Return [x, y] of the center of cell containing provided text 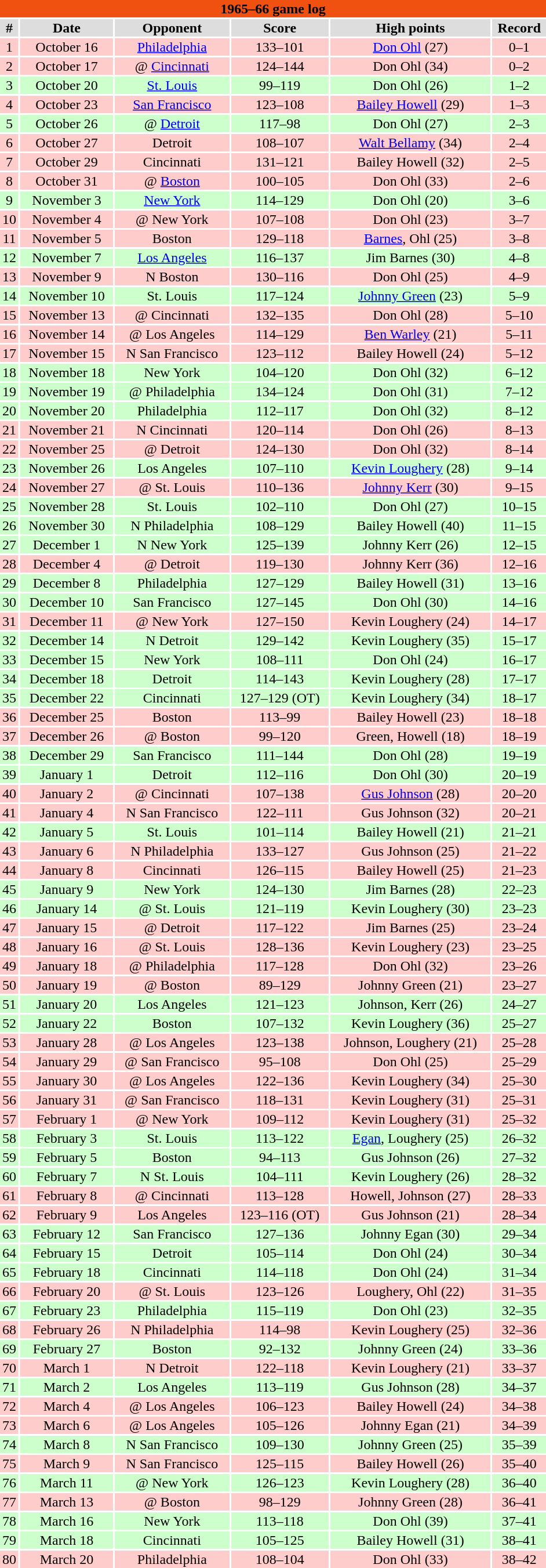
Kevin Loughery (35) [410, 640]
31–35 [519, 1291]
7–12 [519, 392]
November 28 [67, 506]
November 18 [67, 372]
4 [9, 104]
38–41 [519, 1540]
Johnny Kerr (30) [410, 487]
39 [9, 774]
October 20 [67, 85]
125–139 [280, 545]
117–98 [280, 124]
High points [410, 28]
February 15 [67, 1253]
23–27 [519, 985]
1965–66 game log [273, 9]
January 20 [67, 1004]
3–6 [519, 200]
November 3 [67, 200]
18–17 [519, 698]
2–6 [519, 181]
March 8 [67, 1444]
14–16 [519, 602]
44 [9, 870]
Gus Johnson (25) [410, 851]
Jim Barnes (30) [410, 258]
130–116 [280, 277]
January 8 [67, 870]
Gus Johnson (32) [410, 813]
32–36 [519, 1330]
0–2 [519, 66]
118–131 [280, 1100]
108–104 [280, 1559]
25–32 [519, 1119]
60 [9, 1176]
52 [9, 1023]
33–37 [519, 1368]
57 [9, 1119]
2 [9, 66]
80 [9, 1559]
February 20 [67, 1291]
51 [9, 1004]
Ben Warley (21) [410, 334]
32–35 [519, 1310]
23–26 [519, 966]
Kevin Loughery (36) [410, 1023]
N Cincinnati [172, 430]
89–129 [280, 985]
113–119 [280, 1387]
104–111 [280, 1176]
107–110 [280, 468]
Kevin Loughery (23) [410, 947]
34–39 [519, 1425]
102–110 [280, 506]
January 22 [67, 1023]
117–128 [280, 966]
February 7 [67, 1176]
13 [9, 277]
Egan, Loughery (25) [410, 1138]
128–136 [280, 947]
67 [9, 1310]
117–122 [280, 928]
126–115 [280, 870]
Record [519, 28]
November 14 [67, 334]
Johnny Green (25) [410, 1444]
November 19 [67, 392]
53 [9, 1042]
January 18 [67, 966]
125–115 [280, 1464]
December 22 [67, 698]
99–120 [280, 736]
100–105 [280, 181]
1–3 [519, 104]
Don Ohl (34) [410, 66]
Score [280, 28]
February 5 [67, 1157]
61 [9, 1196]
109–112 [280, 1119]
4–9 [519, 277]
25–28 [519, 1042]
63 [9, 1234]
132–135 [280, 315]
12 [9, 258]
69 [9, 1349]
25–31 [519, 1100]
October 23 [67, 104]
December 25 [67, 717]
31 [9, 621]
40 [9, 794]
8–12 [519, 411]
76 [9, 1483]
15–17 [519, 640]
January 29 [67, 1062]
7 [9, 162]
October 29 [67, 162]
January 2 [67, 794]
18–19 [519, 736]
26–32 [519, 1138]
14–17 [519, 621]
February 18 [67, 1272]
December 1 [67, 545]
34 [9, 679]
10 [9, 219]
38 [9, 755]
Howell, Johnson (27) [410, 1196]
28–32 [519, 1176]
25–27 [519, 1023]
January 15 [67, 928]
129–142 [280, 640]
January 6 [67, 851]
Date [67, 28]
2–5 [519, 162]
2–3 [519, 124]
Gus Johnson (26) [410, 1157]
36–41 [519, 1502]
127–150 [280, 621]
25–29 [519, 1062]
March 6 [67, 1425]
133–127 [280, 851]
Jim Barnes (25) [410, 928]
December 18 [67, 679]
19–19 [519, 755]
131–121 [280, 162]
23–24 [519, 928]
59 [9, 1157]
8 [9, 181]
111–144 [280, 755]
95–108 [280, 1062]
123–116 (OT) [280, 1215]
Gus Johnson (21) [410, 1215]
48 [9, 947]
113–122 [280, 1138]
December 10 [67, 602]
17–17 [519, 679]
Don Ohl (31) [410, 392]
March 16 [67, 1521]
29 [9, 583]
January 9 [67, 889]
24–27 [519, 1004]
11 [9, 238]
November 27 [67, 487]
Johnny Green (24) [410, 1349]
115–119 [280, 1310]
3–8 [519, 238]
66 [9, 1291]
77 [9, 1502]
November 26 [67, 468]
32 [9, 640]
November 9 [67, 277]
28 [9, 564]
56 [9, 1100]
35–40 [519, 1464]
28–34 [519, 1215]
27 [9, 545]
4–8 [519, 258]
December 11 [67, 621]
November 15 [67, 353]
Bailey Howell (25) [410, 870]
134–124 [280, 392]
8–14 [519, 449]
127–136 [280, 1234]
February 26 [67, 1330]
December 14 [67, 640]
121–119 [280, 908]
18–18 [519, 717]
94–113 [280, 1157]
22–23 [519, 889]
123–126 [280, 1291]
113–99 [280, 717]
Johnny Green (28) [410, 1502]
36–40 [519, 1483]
37 [9, 736]
133–101 [280, 47]
114–118 [280, 1272]
January 31 [67, 1100]
13–16 [519, 583]
65 [9, 1272]
43 [9, 851]
114–143 [280, 679]
Bailey Howell (40) [410, 526]
Bailey Howell (21) [410, 832]
March 11 [67, 1483]
15 [9, 315]
30–34 [519, 1253]
Loughery, Ohl (22) [410, 1291]
Barnes, Ohl (25) [410, 238]
January 14 [67, 908]
29–34 [519, 1234]
February 8 [67, 1196]
54 [9, 1062]
January 1 [67, 774]
23 [9, 468]
Kevin Loughery (26) [410, 1176]
January 28 [67, 1042]
0–1 [519, 47]
127–145 [280, 602]
108–129 [280, 526]
64 [9, 1253]
116–137 [280, 258]
109–130 [280, 1444]
Don Ohl (39) [410, 1521]
21–22 [519, 851]
5–9 [519, 296]
12–15 [519, 545]
Green, Howell (18) [410, 736]
Johnson, Kerr (26) [410, 1004]
34–37 [519, 1387]
16 [9, 334]
74 [9, 1444]
N New York [172, 545]
31–34 [519, 1272]
January 4 [67, 813]
25–30 [519, 1081]
41 [9, 813]
Bailey Howell (32) [410, 162]
37–41 [519, 1521]
3 [9, 85]
January 30 [67, 1081]
107–138 [280, 794]
Johnny Egan (30) [410, 1234]
106–123 [280, 1406]
21–23 [519, 870]
35–39 [519, 1444]
68 [9, 1330]
105–114 [280, 1253]
Walt Bellamy (34) [410, 143]
58 [9, 1138]
December 29 [67, 755]
March 20 [67, 1559]
Johnny Egan (21) [410, 1425]
123–138 [280, 1042]
March 9 [67, 1464]
November 4 [67, 219]
Kevin Loughery (25) [410, 1330]
Jim Barnes (28) [410, 889]
19 [9, 392]
23–25 [519, 947]
120–114 [280, 430]
75 [9, 1464]
105–126 [280, 1425]
November 7 [67, 258]
78 [9, 1521]
February 3 [67, 1138]
92–132 [280, 1349]
February 9 [67, 1215]
# [9, 28]
108–107 [280, 143]
Bailey Howell (29) [410, 104]
November 21 [67, 430]
123–108 [280, 104]
73 [9, 1425]
Kevin Loughery (30) [410, 908]
December 15 [67, 660]
112–117 [280, 411]
16–17 [519, 660]
January 16 [67, 947]
62 [9, 1215]
March 18 [67, 1540]
December 8 [67, 583]
79 [9, 1540]
36 [9, 717]
119–130 [280, 564]
Kevin Loughery (21) [410, 1368]
26 [9, 526]
February 23 [67, 1310]
Johnny Green (23) [410, 296]
20 [9, 411]
November 30 [67, 526]
Johnny Kerr (26) [410, 545]
9 [9, 200]
October 17 [67, 66]
November 13 [67, 315]
January 5 [67, 832]
5–10 [519, 315]
25 [9, 506]
24 [9, 487]
1 [9, 47]
20–20 [519, 794]
14 [9, 296]
113–118 [280, 1521]
122–136 [280, 1081]
2–4 [519, 143]
Johnny Kerr (36) [410, 564]
October 26 [67, 124]
Kevin Loughery (24) [410, 621]
127–129 (OT) [280, 698]
107–132 [280, 1023]
20–19 [519, 774]
105–125 [280, 1540]
101–114 [280, 832]
23–23 [519, 908]
71 [9, 1387]
123–112 [280, 353]
8–13 [519, 430]
March 1 [67, 1368]
February 1 [67, 1119]
129–118 [280, 238]
10–15 [519, 506]
122–111 [280, 813]
January 19 [67, 985]
November 25 [67, 449]
5 [9, 124]
33 [9, 660]
21 [9, 430]
50 [9, 985]
17 [9, 353]
October 16 [67, 47]
9–15 [519, 487]
9–14 [519, 468]
October 27 [67, 143]
21–21 [519, 832]
N Boston [172, 277]
49 [9, 966]
33–36 [519, 1349]
November 10 [67, 296]
6 [9, 143]
28–33 [519, 1196]
5–11 [519, 334]
March 2 [67, 1387]
47 [9, 928]
126–123 [280, 1483]
March 4 [67, 1406]
18 [9, 372]
98–129 [280, 1502]
March 13 [67, 1502]
108–111 [280, 660]
34–38 [519, 1406]
124–144 [280, 66]
November 20 [67, 411]
55 [9, 1081]
46 [9, 908]
Johnson, Loughery (21) [410, 1042]
Bailey Howell (26) [410, 1464]
Johnny Green (21) [410, 985]
110–136 [280, 487]
12–16 [519, 564]
42 [9, 832]
22 [9, 449]
November 5 [67, 238]
70 [9, 1368]
Bailey Howell (23) [410, 717]
99–119 [280, 85]
Don Ohl (20) [410, 200]
114–98 [280, 1330]
45 [9, 889]
20–21 [519, 813]
38–42 [519, 1559]
35 [9, 698]
December 26 [67, 736]
72 [9, 1406]
February 12 [67, 1234]
104–120 [280, 372]
October 31 [67, 181]
112–116 [280, 774]
122–118 [280, 1368]
121–123 [280, 1004]
127–129 [280, 583]
30 [9, 602]
117–124 [280, 296]
113–128 [280, 1196]
Opponent [172, 28]
N St. Louis [172, 1176]
December 4 [67, 564]
3–7 [519, 219]
27–32 [519, 1157]
1–2 [519, 85]
11–15 [519, 526]
6–12 [519, 372]
107–108 [280, 219]
5–12 [519, 353]
February 27 [67, 1349]
